Scan for the cell matching the given text and deliver its (x, y) coordinate at center. 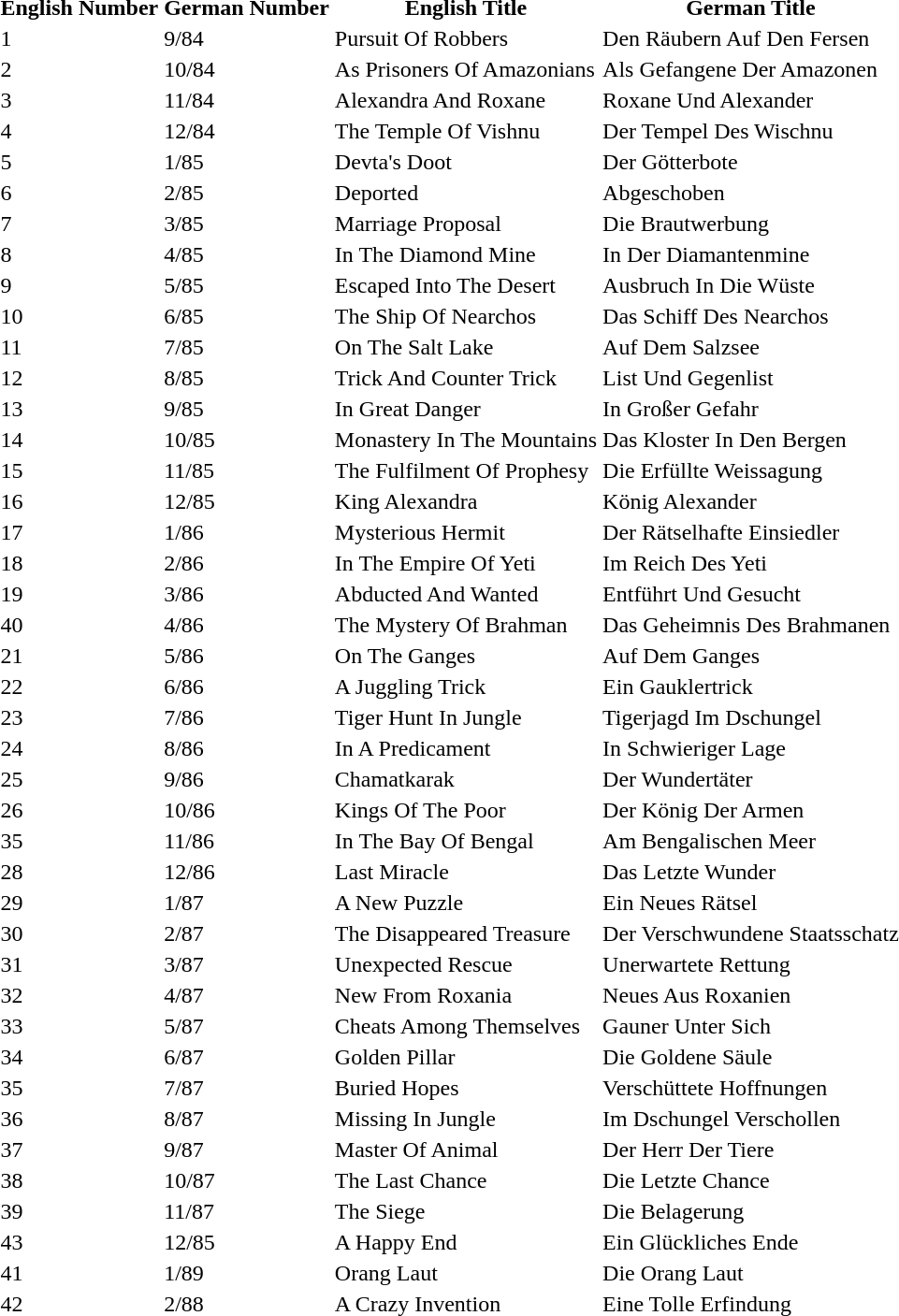
Cheats Among Themselves (466, 1026)
In A Predicament (466, 748)
The Temple Of Vishnu (466, 131)
Master Of Animal (466, 1150)
8/86 (247, 748)
1/87 (247, 903)
10/84 (247, 69)
The Siege (466, 1211)
Monastery In The Mountains (466, 440)
A Happy End (466, 1242)
On The Salt Lake (466, 347)
10/86 (247, 810)
2/85 (247, 193)
In The Empire Of Yeti (466, 563)
10/85 (247, 440)
2/86 (247, 563)
A New Puzzle (466, 903)
Unexpected Rescue (466, 964)
3/85 (247, 224)
Buried Hopes (466, 1088)
12/84 (247, 131)
1/85 (247, 162)
5/87 (247, 1026)
5/85 (247, 285)
The Disappeared Treasure (466, 933)
12/86 (247, 872)
9/84 (247, 38)
6/85 (247, 316)
The Fulfilment Of Prophesy (466, 470)
On The Ganges (466, 656)
Last Miracle (466, 872)
7/85 (247, 347)
3/87 (247, 964)
In Great Danger (466, 409)
Abducted And Wanted (466, 594)
7/87 (247, 1088)
11/84 (247, 100)
As Prisoners Of Amazonians (466, 69)
In The Diamond Mine (466, 254)
9/87 (247, 1150)
3/86 (247, 594)
In The Bay Of Bengal (466, 841)
4/85 (247, 254)
5/86 (247, 656)
1/89 (247, 1273)
Escaped Into The Desert (466, 285)
Kings Of The Poor (466, 810)
11/85 (247, 470)
Deported (466, 193)
8/85 (247, 378)
6/87 (247, 1057)
A Juggling Trick (466, 687)
Missing In Jungle (466, 1119)
4/87 (247, 995)
King Alexandra (466, 501)
2/87 (247, 933)
4/86 (247, 625)
The Ship Of Nearchos (466, 316)
9/85 (247, 409)
Golden Pillar (466, 1057)
The Last Chance (466, 1180)
New From Roxania (466, 995)
Trick And Counter Trick (466, 378)
7/86 (247, 717)
Orang Laut (466, 1273)
Marriage Proposal (466, 224)
Tiger Hunt In Jungle (466, 717)
9/86 (247, 779)
1/86 (247, 532)
10/87 (247, 1180)
6/86 (247, 687)
Chamatkarak (466, 779)
Mysterious Hermit (466, 532)
8/87 (247, 1119)
Pursuit Of Robbers (466, 38)
The Mystery Of Brahman (466, 625)
Alexandra And Roxane (466, 100)
11/86 (247, 841)
Devta's Doot (466, 162)
11/87 (247, 1211)
